From the cell containing the given text, extract its center point as (X, Y) coordinate. 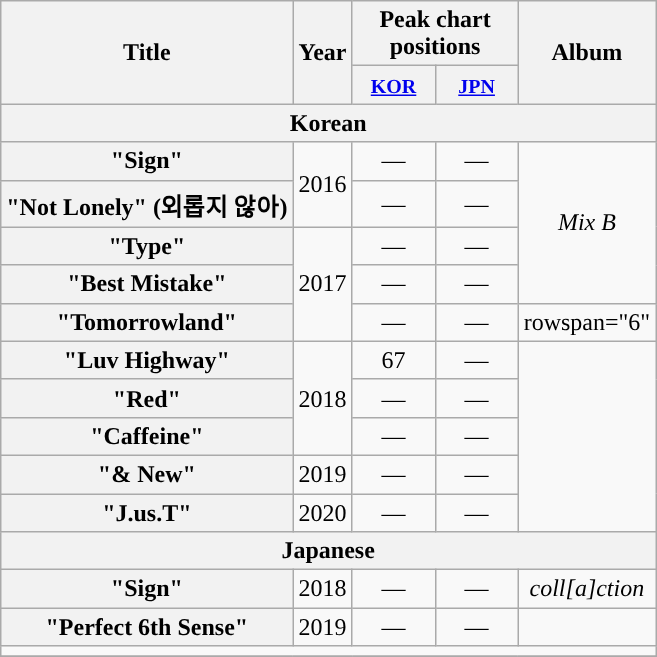
"Luv Highway" (147, 360)
Japanese (328, 551)
"Red" (147, 398)
rowspan="6" (587, 322)
Korean (328, 123)
Year (322, 52)
"Caffeine" (147, 436)
2020 (322, 513)
"& New" (147, 474)
Mix B (587, 222)
"Type" (147, 246)
coll[a]ction (587, 589)
"Perfect 6th Sense" (147, 627)
Title (147, 52)
JPN (476, 85)
Peak chart positions (435, 34)
"J.us.T" (147, 513)
KOR (394, 85)
2016 (322, 184)
"Best Mistake" (147, 284)
67 (394, 360)
"Tomorrowland" (147, 322)
"Not Lonely" (외롭지 않아) (147, 204)
Album (587, 52)
2017 (322, 284)
